Scan for the cell matching the given text and deliver its (x, y) coordinate at center. 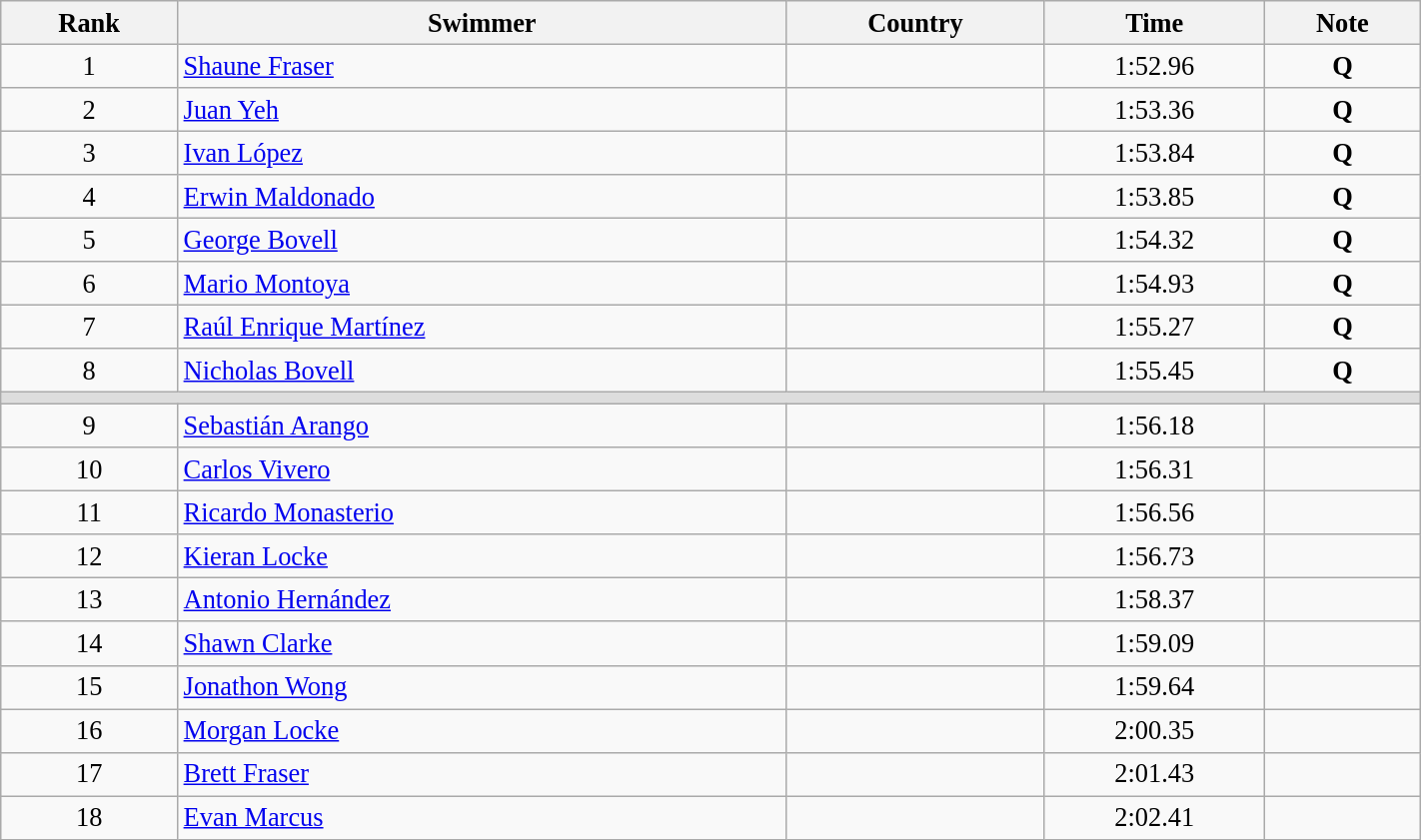
9 (90, 425)
Swimmer (483, 22)
Juan Yeh (483, 109)
George Bovell (483, 240)
Brett Fraser (483, 774)
1:59.64 (1155, 687)
Kieran Locke (483, 556)
Antonio Hernández (483, 599)
1:54.93 (1155, 284)
Ricardo Monasterio (483, 512)
1:53.36 (1155, 109)
1:56.18 (1155, 425)
1:53.85 (1155, 197)
Shaune Fraser (483, 66)
Nicholas Bovell (483, 371)
Sebastián Arango (483, 425)
1:56.31 (1155, 469)
12 (90, 556)
Ivan López (483, 153)
2:00.35 (1155, 730)
18 (90, 817)
10 (90, 469)
Erwin Maldonado (483, 197)
3 (90, 153)
1:56.56 (1155, 512)
1:55.45 (1155, 371)
14 (90, 643)
16 (90, 730)
1:58.37 (1155, 599)
Rank (90, 22)
Mario Montoya (483, 284)
7 (90, 327)
Shawn Clarke (483, 643)
1:52.96 (1155, 66)
13 (90, 599)
4 (90, 197)
Time (1155, 22)
Carlos Vivero (483, 469)
2:02.41 (1155, 817)
1:55.27 (1155, 327)
15 (90, 687)
17 (90, 774)
Country (915, 22)
Note (1343, 22)
Jonathon Wong (483, 687)
6 (90, 284)
1:59.09 (1155, 643)
Evan Marcus (483, 817)
2 (90, 109)
1:53.84 (1155, 153)
1:56.73 (1155, 556)
11 (90, 512)
1:54.32 (1155, 240)
5 (90, 240)
8 (90, 371)
1 (90, 66)
2:01.43 (1155, 774)
Raúl Enrique Martínez (483, 327)
Morgan Locke (483, 730)
